Return (X, Y) of the center of cell containing provided text 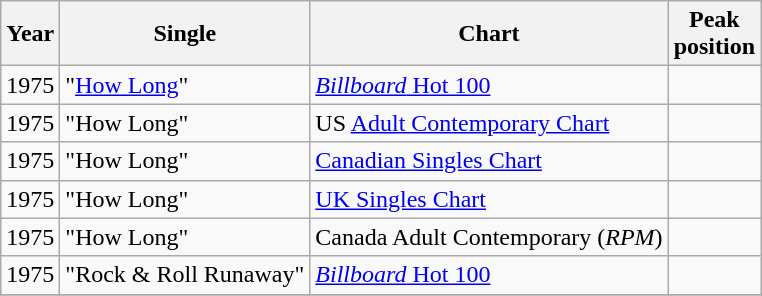
Chart (489, 34)
UK Singles Chart (489, 199)
Canadian Singles Chart (489, 161)
Peak position (714, 34)
Single (185, 34)
Canada Adult Contemporary (RPM) (489, 237)
US Adult Contemporary Chart (489, 123)
Year (30, 34)
"Rock & Roll Runaway" (185, 275)
